Determine the [X, Y] coordinate at the center of the cell enclosing the given text.  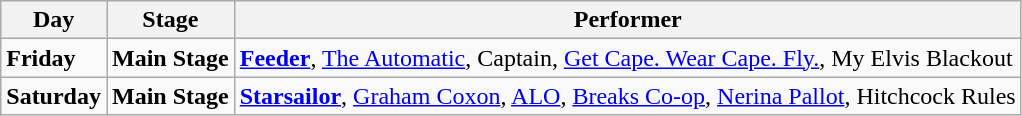
Day [54, 20]
Feeder, The Automatic, Captain, Get Cape. Wear Cape. Fly., My Elvis Blackout [628, 58]
Friday [54, 58]
Performer [628, 20]
Saturday [54, 96]
Starsailor, Graham Coxon, ALO, Breaks Co-op, Nerina Pallot, Hitchcock Rules [628, 96]
Stage [170, 20]
